Identify which cell holds the provided text, then report its (X, Y) central coordinate. 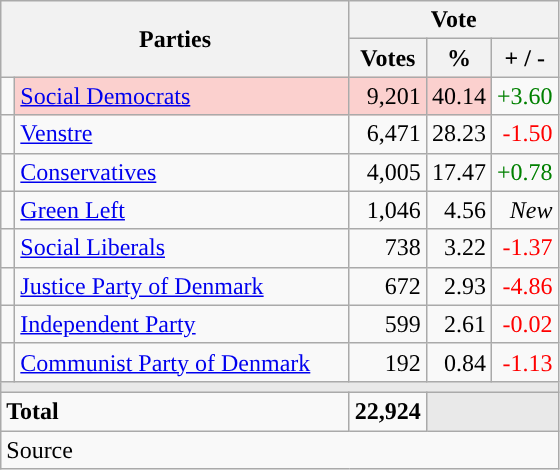
40.14 (458, 96)
% (458, 58)
New (524, 210)
Votes (388, 58)
6,471 (388, 134)
-1.50 (524, 134)
9,201 (388, 96)
-1.13 (524, 362)
4.56 (458, 210)
Green Left (182, 210)
Source (280, 449)
22,924 (388, 411)
1,046 (388, 210)
28.23 (458, 134)
Social Liberals (182, 248)
Vote (454, 20)
Conservatives (182, 172)
Justice Party of Denmark (182, 286)
672 (388, 286)
+3.60 (524, 96)
17.47 (458, 172)
Communist Party of Denmark (182, 362)
Independent Party (182, 324)
+0.78 (524, 172)
-4.86 (524, 286)
-0.02 (524, 324)
-1.37 (524, 248)
Parties (176, 39)
192 (388, 362)
+ / - (524, 58)
3.22 (458, 248)
Social Democrats (182, 96)
0.84 (458, 362)
Venstre (182, 134)
2.93 (458, 286)
Total (176, 411)
2.61 (458, 324)
4,005 (388, 172)
599 (388, 324)
738 (388, 248)
